Search for the cell housing the specified text and yield its (X, Y) center coordinate. 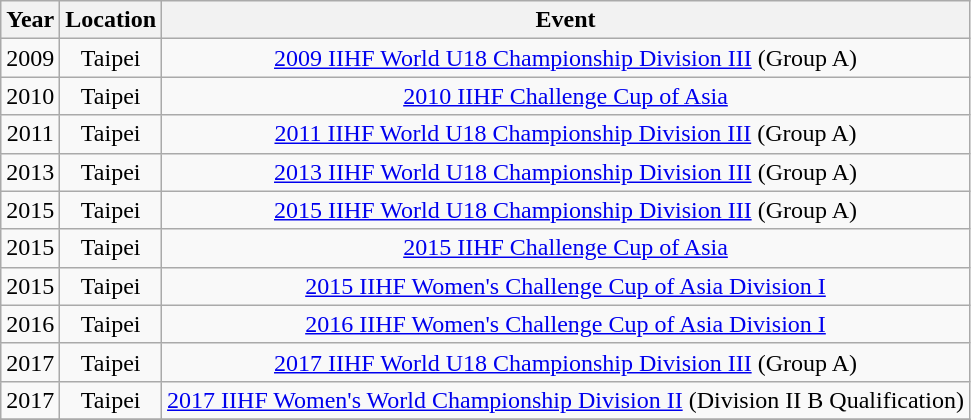
2015 IIHF Challenge Cup of Asia (566, 248)
Location (111, 20)
2009 IIHF World U18 Championship Division III (Group A) (566, 58)
2016 IIHF Women's Challenge Cup of Asia Division I (566, 324)
2015 IIHF World U18 Championship Division III (Group A) (566, 210)
2013 (30, 172)
2013 IIHF World U18 Championship Division III (Group A) (566, 172)
2010 IIHF Challenge Cup of Asia (566, 96)
2017 IIHF World U18 Championship Division III (Group A) (566, 362)
2016 (30, 324)
2017 IIHF Women's World Championship Division II (Division II B Qualification) (566, 400)
Event (566, 20)
2010 (30, 96)
2015 IIHF Women's Challenge Cup of Asia Division I (566, 286)
2009 (30, 58)
2011 (30, 134)
Year (30, 20)
2011 IIHF World U18 Championship Division III (Group A) (566, 134)
